Search for the cell housing the specified text and yield its (x, y) center coordinate. 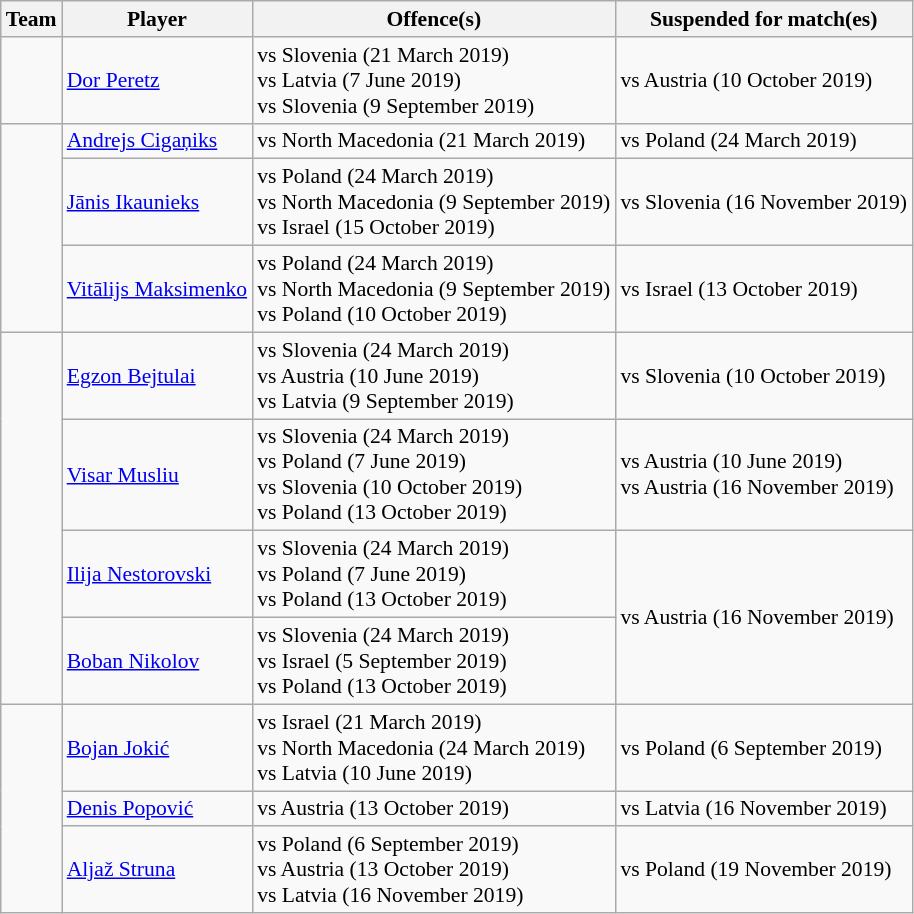
vs Slovenia (21 March 2019) vs Latvia (7 June 2019) vs Slovenia (9 September 2019) (434, 80)
vs Israel (13 October 2019) (764, 290)
Offence(s) (434, 19)
Vitālijs Maksimenko (157, 290)
Ilija Nestorovski (157, 574)
vs Austria (10 June 2019)vs Austria (16 November 2019) (764, 475)
vs Poland (19 November 2019) (764, 870)
Suspended for match(es) (764, 19)
vs Slovenia (24 March 2019) vs Poland (7 June 2019) vs Poland (13 October 2019) (434, 574)
vs Slovenia (24 March 2019) vs Poland (7 June 2019) vs Slovenia (10 October 2019) vs Poland (13 October 2019) (434, 475)
Boban Nikolov (157, 662)
vs Israel (21 March 2019) vs North Macedonia (24 March 2019) vs Latvia (10 June 2019) (434, 748)
vs Latvia (16 November 2019) (764, 809)
Bojan Jokić (157, 748)
Player (157, 19)
Jānis Ikaunieks (157, 202)
vs Austria (10 October 2019) (764, 80)
Dor Peretz (157, 80)
vs North Macedonia (21 March 2019) (434, 141)
Visar Musliu (157, 475)
Team (32, 19)
vs Austria (13 October 2019) (434, 809)
vs Slovenia (10 October 2019) (764, 376)
vs Slovenia (24 March 2019) vs Israel (5 September 2019) vs Poland (13 October 2019) (434, 662)
Andrejs Cigaņiks (157, 141)
Aljaž Struna (157, 870)
vs Poland (24 March 2019) vs North Macedonia (9 September 2019) vs Poland (10 October 2019) (434, 290)
vs Poland (24 March 2019) vs North Macedonia (9 September 2019) vs Israel (15 October 2019) (434, 202)
vs Poland (6 September 2019) vs Austria (13 October 2019) vs Latvia (16 November 2019) (434, 870)
vs Slovenia (24 March 2019) vs Austria (10 June 2019) vs Latvia (9 September 2019) (434, 376)
vs Poland (24 March 2019) (764, 141)
vs Poland (6 September 2019) (764, 748)
Denis Popović (157, 809)
Egzon Bejtulai (157, 376)
vs Slovenia (16 November 2019) (764, 202)
vs Austria (16 November 2019) (764, 618)
